Locate the cell with the specified text and output its (x, y) center coordinate. 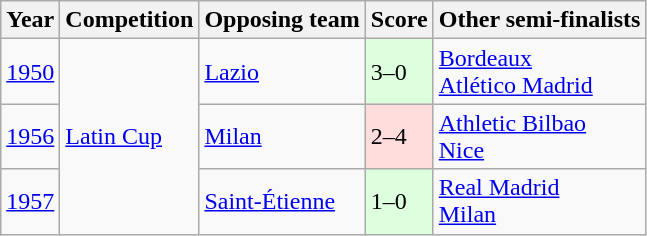
Lazio (282, 72)
Latin Cup (130, 136)
1956 (30, 136)
Saint-Étienne (282, 202)
Bordeaux Atlético Madrid (540, 72)
Year (30, 20)
Milan (282, 136)
2–4 (399, 136)
3–0 (399, 72)
Real Madrid Milan (540, 202)
1950 (30, 72)
Competition (130, 20)
Athletic Bilbao Nice (540, 136)
Score (399, 20)
1–0 (399, 202)
Other semi-finalists (540, 20)
1957 (30, 202)
Opposing team (282, 20)
